Locate the cell with the specified text and output its (X, Y) center coordinate. 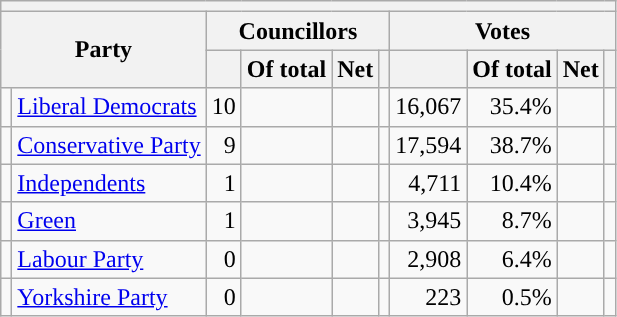
3,945 (428, 221)
2,908 (428, 259)
Green (109, 221)
17,594 (428, 145)
38.7% (512, 145)
Votes (503, 31)
Councillors (298, 31)
Liberal Democrats (109, 107)
8.7% (512, 221)
6.4% (512, 259)
16,067 (428, 107)
0.5% (512, 297)
Conservative Party (109, 145)
9 (224, 145)
4,711 (428, 183)
35.4% (512, 107)
223 (428, 297)
10.4% (512, 183)
Labour Party (109, 259)
Party (104, 50)
Independents (109, 183)
10 (224, 107)
Yorkshire Party (109, 297)
